Find where the given text appears and provide that cell's center as (x, y) coordinate. 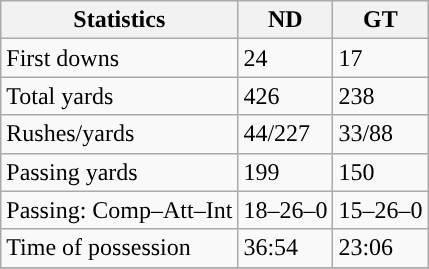
17 (380, 58)
36:54 (286, 248)
First downs (120, 58)
44/227 (286, 134)
199 (286, 172)
GT (380, 20)
15–26–0 (380, 210)
Passing: Comp–Att–Int (120, 210)
Statistics (120, 20)
Time of possession (120, 248)
23:06 (380, 248)
Rushes/yards (120, 134)
426 (286, 96)
150 (380, 172)
33/88 (380, 134)
Passing yards (120, 172)
238 (380, 96)
24 (286, 58)
ND (286, 20)
18–26–0 (286, 210)
Total yards (120, 96)
